Return the [x, y] coordinate for the center point of the cell that contains the specified text.  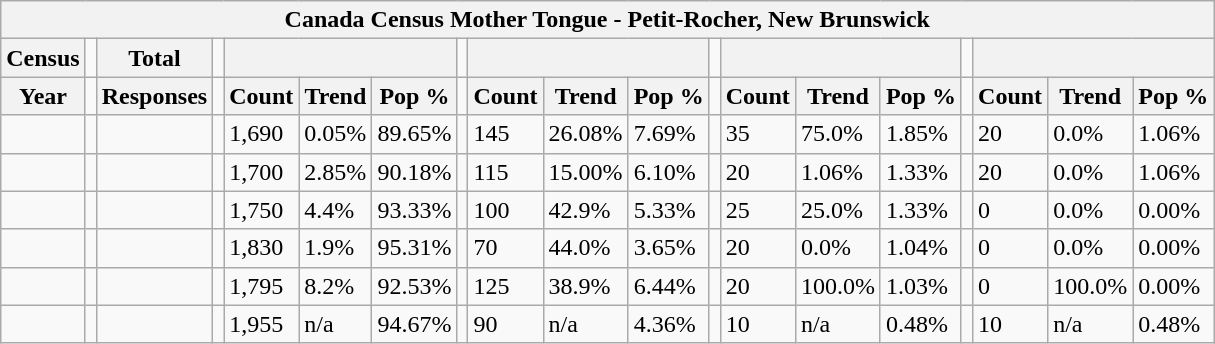
5.33% [668, 210]
90.18% [414, 172]
70 [506, 248]
2.85% [336, 172]
145 [506, 134]
8.2% [336, 286]
6.10% [668, 172]
1.9% [336, 248]
92.53% [414, 286]
38.9% [586, 286]
35 [758, 134]
1.03% [920, 286]
94.67% [414, 324]
Census [43, 58]
25.0% [838, 210]
Responses [154, 96]
89.65% [414, 134]
90 [506, 324]
95.31% [414, 248]
25 [758, 210]
Canada Census Mother Tongue - Petit-Rocher, New Brunswick [608, 20]
1.85% [920, 134]
44.0% [586, 248]
0.05% [336, 134]
125 [506, 286]
1.04% [920, 248]
6.44% [668, 286]
3.65% [668, 248]
1,795 [262, 286]
1,955 [262, 324]
26.08% [586, 134]
42.9% [586, 210]
7.69% [668, 134]
115 [506, 172]
4.36% [668, 324]
4.4% [336, 210]
100 [506, 210]
1,700 [262, 172]
1,830 [262, 248]
93.33% [414, 210]
15.00% [586, 172]
Total [154, 58]
75.0% [838, 134]
1,750 [262, 210]
Year [43, 96]
1,690 [262, 134]
